For the text-containing cell, return its midpoint in (x, y) coordinate format. 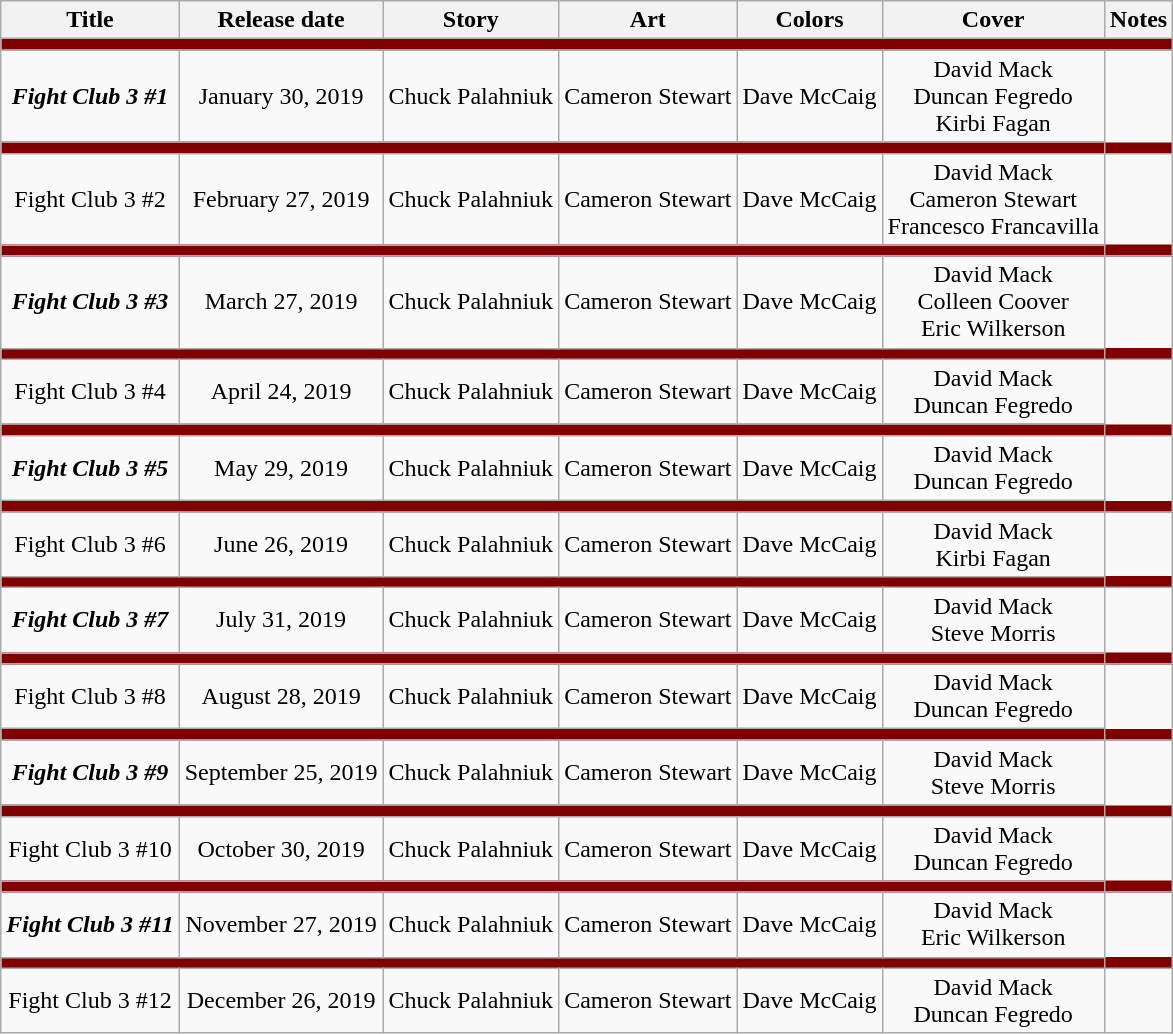
January 30, 2019 (281, 96)
Fight Club 3 #11 (90, 924)
David MackEric Wilkerson (993, 924)
David MackColleen Coover Eric Wilkerson (993, 302)
David MackCameron Stewart Francesco Francavilla (993, 199)
Fight Club 3 #12 (90, 1000)
August 28, 2019 (281, 696)
July 31, 2019 (281, 620)
Fight Club 3 #5 (90, 468)
November 27, 2019 (281, 924)
Fight Club 3 #10 (90, 848)
Fight Club 3 #6 (90, 544)
February 27, 2019 (281, 199)
Fight Club 3 #4 (90, 392)
Release date (281, 20)
March 27, 2019 (281, 302)
Title (90, 20)
June 26, 2019 (281, 544)
Cover (993, 20)
Fight Club 3 #2 (90, 199)
Fight Club 3 #8 (90, 696)
Story (471, 20)
Fight Club 3 #9 (90, 772)
May 29, 2019 (281, 468)
Fight Club 3 #1 (90, 96)
Notes (1138, 20)
October 30, 2019 (281, 848)
David MackDuncan Fegredo Kirbi Fagan (993, 96)
April 24, 2019 (281, 392)
David MackKirbi Fagan (993, 544)
Art (648, 20)
Colors (810, 20)
December 26, 2019 (281, 1000)
Fight Club 3 #3 (90, 302)
Fight Club 3 #7 (90, 620)
September 25, 2019 (281, 772)
